From the cell containing the given text, extract its center point as (X, Y) coordinate. 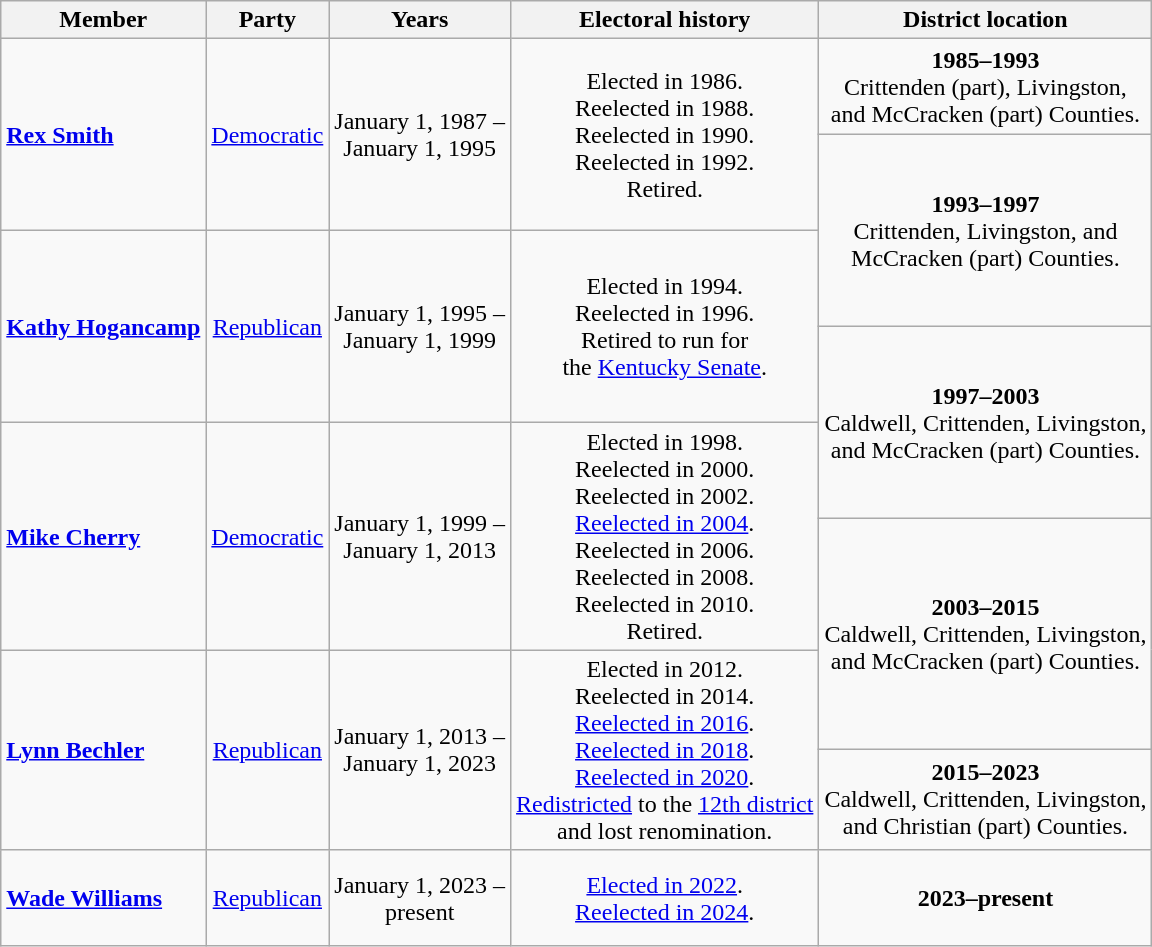
Kathy Hogancamp (104, 327)
Mike Cherry (104, 536)
Lynn Bechler (104, 750)
Party (268, 20)
Member (104, 20)
Rex Smith (104, 135)
Elected in 1994.Reelected in 1996.Retired to run forthe Kentucky Senate. (665, 327)
2003–2015Caldwell, Crittenden, Livingston,and McCracken (part) Counties. (986, 634)
Elected in 2012.Reelected in 2014.Reelected in 2016.Reelected in 2018.Reelected in 2020.Redistricted to the 12th districtand lost renomination. (665, 750)
Years (420, 20)
Elected in 1998.Reelected in 2000.Reelected in 2002.Reelected in 2004.Reelected in 2006.Reelected in 2008.Reelected in 2010.Retired. (665, 536)
2015–2023Caldwell, Crittenden, Livingston,and Christian (part) Counties. (986, 800)
1993–1997Crittenden, Livingston, andMcCracken (part) Counties. (986, 231)
January 1, 1995 –January 1, 1999 (420, 327)
2023–present (986, 898)
Elected in 2022.Reelected in 2024. (665, 898)
January 1, 1999 –January 1, 2013 (420, 536)
January 1, 2023 –present (420, 898)
1997–2003Caldwell, Crittenden, Livingston,and McCracken (part) Counties. (986, 423)
Electoral history (665, 20)
January 1, 2013 –January 1, 2023 (420, 750)
1985–1993Crittenden (part), Livingston,and McCracken (part) Counties. (986, 87)
Elected in 1986.Reelected in 1988.Reelected in 1990.Reelected in 1992.Retired. (665, 135)
Wade Williams (104, 898)
District location (986, 20)
January 1, 1987 –January 1, 1995 (420, 135)
